Determine the (x, y) coordinate at the center of the cell enclosing the given text.  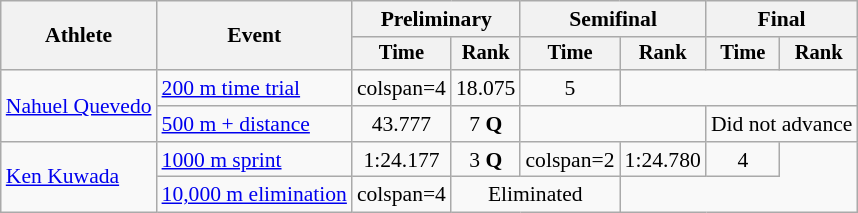
colspan=2 (570, 160)
18.075 (486, 88)
Nahuel Quevedo (79, 106)
3 Q (486, 160)
Semifinal (612, 19)
1000 m sprint (254, 160)
Final (782, 19)
Eliminated (536, 195)
Ken Kuwada (79, 178)
Did not advance (782, 124)
7 Q (486, 124)
Preliminary (436, 19)
Event (254, 36)
1:24.780 (663, 160)
10,000 m elimination (254, 195)
Athlete (79, 36)
1:24.177 (402, 160)
200 m time trial (254, 88)
4 (743, 160)
43.777 (402, 124)
500 m + distance (254, 124)
5 (570, 88)
